From the cell containing the given text, extract its center point as (x, y) coordinate. 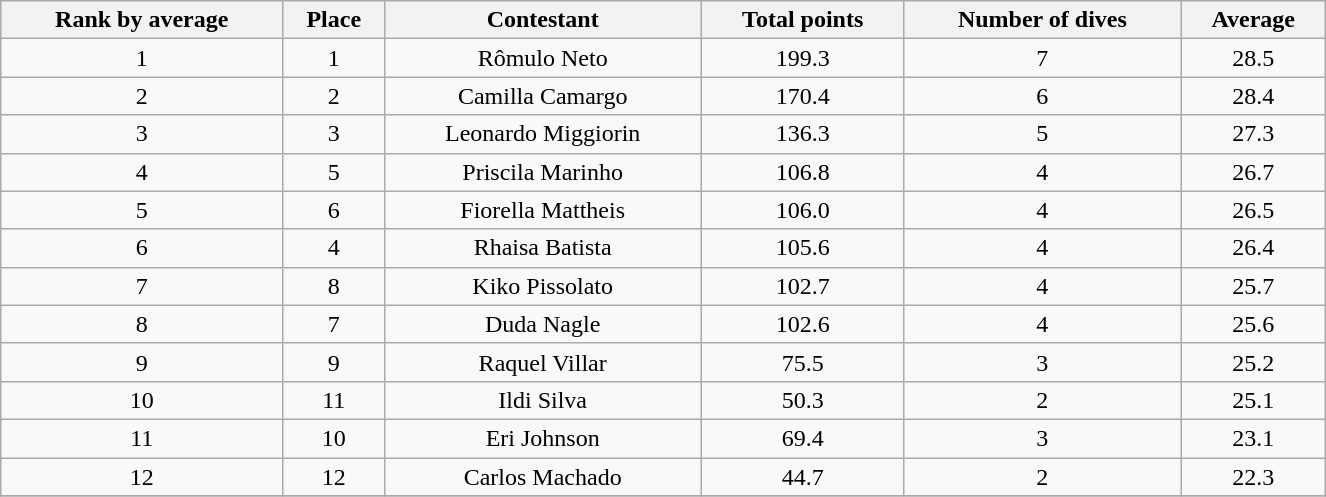
44.7 (802, 477)
75.5 (802, 362)
25.6 (1254, 324)
106.0 (802, 210)
50.3 (802, 400)
25.7 (1254, 286)
Ildi Silva (542, 400)
Eri Johnson (542, 438)
28.5 (1254, 58)
170.4 (802, 96)
105.6 (802, 248)
Place (334, 20)
Raquel Villar (542, 362)
Number of dives (1042, 20)
25.1 (1254, 400)
Contestant (542, 20)
Leonardo Miggiorin (542, 134)
26.7 (1254, 172)
22.3 (1254, 477)
25.2 (1254, 362)
27.3 (1254, 134)
69.4 (802, 438)
Rômulo Neto (542, 58)
199.3 (802, 58)
102.6 (802, 324)
Rank by average (142, 20)
Duda Nagle (542, 324)
Priscila Marinho (542, 172)
102.7 (802, 286)
28.4 (1254, 96)
Total points (802, 20)
Rhaisa Batista (542, 248)
Fiorella Mattheis (542, 210)
136.3 (802, 134)
26.5 (1254, 210)
Kiko Pissolato (542, 286)
23.1 (1254, 438)
26.4 (1254, 248)
Camilla Camargo (542, 96)
Carlos Machado (542, 477)
Average (1254, 20)
106.8 (802, 172)
